Provide the (x, y) coordinate of the cell's center where the given text is located.  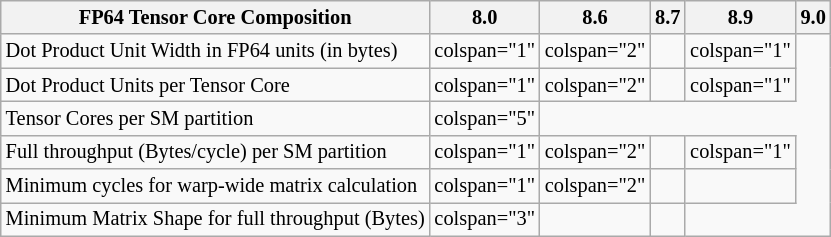
Full throughput (Bytes/cycle) per SM partition (216, 152)
8.7 (668, 17)
Minimum cycles for warp-wide matrix calculation (216, 186)
9.0 (814, 17)
8.0 (485, 17)
Tensor Cores per SM partition (216, 118)
colspan="3" (485, 219)
Dot Product Unit Width in FP64 units (in bytes) (216, 51)
FP64 Tensor Core Composition (216, 17)
8.6 (595, 17)
8.9 (740, 17)
Dot Product Units per Tensor Core (216, 85)
Minimum Matrix Shape for full throughput (Bytes) (216, 219)
colspan="5" (485, 118)
